Search for the cell housing the specified text and yield its [X, Y] center coordinate. 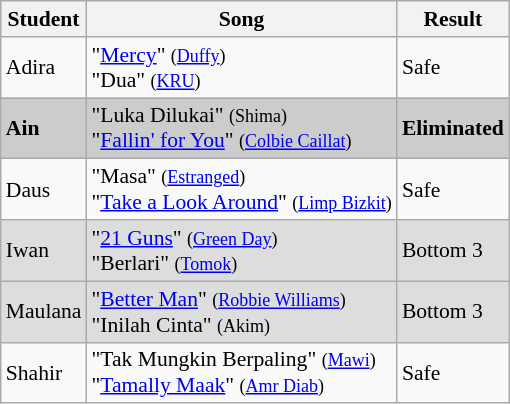
Eliminated [453, 128]
"Luka Dilukai" (Shima) "Fallin' for You" (Colbie Caillat) [241, 128]
Ain [44, 128]
Student [44, 19]
"Better Man" (Robbie Williams) "Inilah Cinta" (Akim) [241, 312]
Daus [44, 190]
Song [241, 19]
"Mercy" (Duffy) "Dua" (KRU) [241, 68]
Adira [44, 68]
Iwan [44, 250]
Result [453, 19]
Maulana [44, 312]
"Masa" (Estranged) "Take a Look Around" (Limp Bizkit) [241, 190]
"21 Guns" (Green Day) "Berlari" (Tomok) [241, 250]
Shahir [44, 372]
"Tak Mungkin Berpaling" (Mawi) "Tamally Maak" (Amr Diab) [241, 372]
